Detect which cell encompasses the target text, then output its [X, Y] center coordinate. 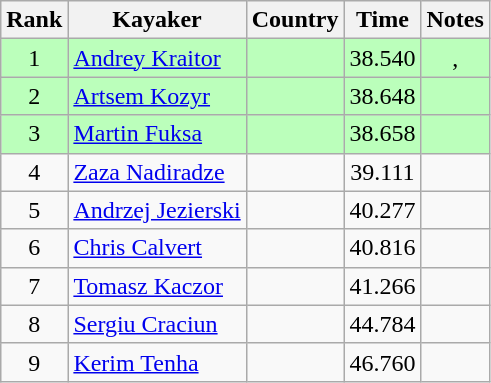
5 [34, 210]
8 [34, 324]
38.540 [382, 58]
Country [295, 20]
38.658 [382, 134]
38.648 [382, 96]
39.111 [382, 172]
41.266 [382, 286]
6 [34, 248]
40.816 [382, 248]
Tomasz Kaczor [157, 286]
44.784 [382, 324]
Artsem Kozyr [157, 96]
Martin Fuksa [157, 134]
Rank [34, 20]
9 [34, 362]
4 [34, 172]
1 [34, 58]
3 [34, 134]
40.277 [382, 210]
Kayaker [157, 20]
Notes [455, 20]
46.760 [382, 362]
2 [34, 96]
Time [382, 20]
Andrey Kraitor [157, 58]
Sergiu Craciun [157, 324]
Zaza Nadiradze [157, 172]
, [455, 58]
7 [34, 286]
Chris Calvert [157, 248]
Kerim Tenha [157, 362]
Andrzej Jezierski [157, 210]
